Identify which cell holds the provided text, then report its (x, y) central coordinate. 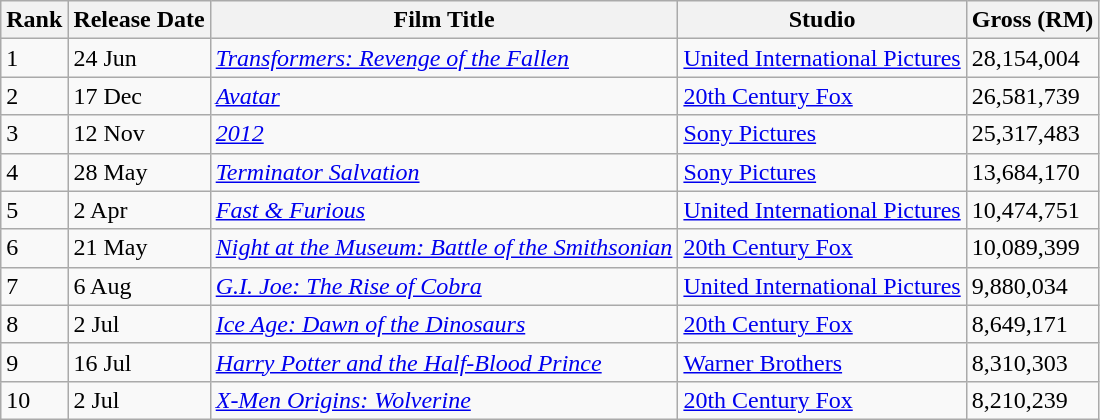
Release Date (139, 20)
Avatar (444, 96)
28 May (139, 172)
Transformers: Revenge of the Fallen (444, 58)
10,474,751 (1032, 210)
17 Dec (139, 96)
Gross (RM) (1032, 20)
Harry Potter and the Half-Blood Prince (444, 362)
9,880,034 (1032, 286)
2 (34, 96)
X-Men Origins: Wolverine (444, 400)
9 (34, 362)
1 (34, 58)
8,310,303 (1032, 362)
Ice Age: Dawn of the Dinosaurs (444, 324)
3 (34, 134)
8,649,171 (1032, 324)
2012 (444, 134)
Fast & Furious (444, 210)
Warner Brothers (822, 362)
21 May (139, 248)
G.I. Joe: The Rise of Cobra (444, 286)
7 (34, 286)
8,210,239 (1032, 400)
Terminator Salvation (444, 172)
26,581,739 (1032, 96)
10 (34, 400)
24 Jun (139, 58)
25,317,483 (1032, 134)
8 (34, 324)
Night at the Museum: Battle of the Smithsonian (444, 248)
12 Nov (139, 134)
6 Aug (139, 286)
Studio (822, 20)
5 (34, 210)
Film Title (444, 20)
6 (34, 248)
2 Apr (139, 210)
28,154,004 (1032, 58)
16 Jul (139, 362)
Rank (34, 20)
4 (34, 172)
13,684,170 (1032, 172)
10,089,399 (1032, 248)
